Locate the cell with the specified text and output its [x, y] center coordinate. 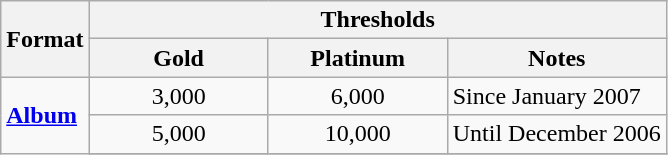
10,000 [358, 134]
Until December 2006 [556, 134]
Format [45, 39]
Thresholds [378, 20]
6,000 [358, 96]
5,000 [178, 134]
Gold [178, 58]
3,000 [178, 96]
Platinum [358, 58]
Since January 2007 [556, 96]
Notes [556, 58]
Album [45, 115]
